Detect which cell encompasses the target text, then output its [x, y] center coordinate. 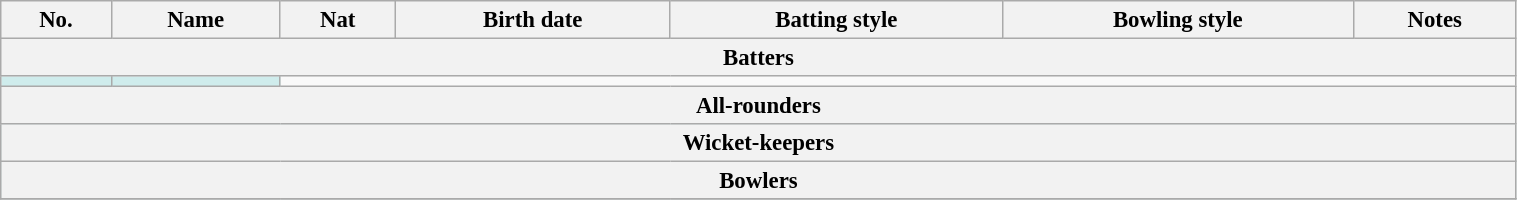
Notes [1434, 20]
Name [196, 20]
Wicket-keepers [758, 143]
No. [56, 20]
Birth date [532, 20]
Batting style [836, 20]
All-rounders [758, 106]
Bowlers [758, 181]
Bowling style [1178, 20]
Nat [338, 20]
Batters [758, 58]
